Find where the given text appears and provide that cell's center as (X, Y) coordinate. 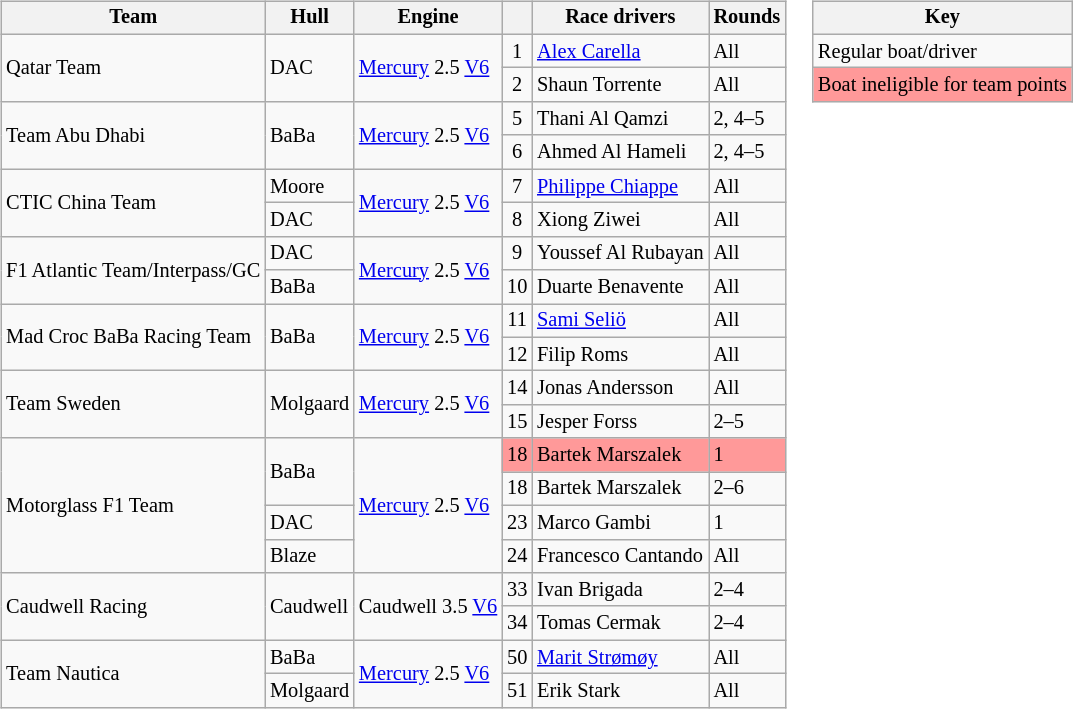
34 (517, 623)
Marco Gambi (620, 522)
Caudwell 3.5 V6 (428, 606)
15 (517, 422)
Moore (310, 186)
8 (517, 220)
Motorglass F1 Team (133, 506)
2–6 (748, 489)
Hull (310, 18)
Team Abu Dhabi (133, 136)
Mad Croc BaBa Racing Team (133, 338)
Sami Seliö (620, 321)
7 (517, 186)
F1 Atlantic Team/Interpass/GC (133, 270)
Erik Stark (620, 691)
6 (517, 152)
Thani Al Qamzi (620, 119)
10 (517, 287)
Ahmed Al Hameli (620, 152)
Duarte Benavente (620, 287)
50 (517, 657)
Alex Carella (620, 51)
Race drivers (620, 18)
12 (517, 354)
Caudwell (310, 606)
33 (517, 590)
Tomas Cermak (620, 623)
Boat ineligible for team points (942, 85)
Shaun Torrente (620, 85)
2–5 (748, 422)
Engine (428, 18)
Marit Strømøy (620, 657)
5 (517, 119)
Francesco Cantando (620, 556)
Jesper Forss (620, 422)
51 (517, 691)
Rounds (748, 18)
Team Nautica (133, 674)
Xiong Ziwei (620, 220)
Filip Roms (620, 354)
Blaze (310, 556)
11 (517, 321)
9 (517, 253)
Qatar Team (133, 68)
Philippe Chiappe (620, 186)
Youssef Al Rubayan (620, 253)
14 (517, 388)
CTIC China Team (133, 202)
Ivan Brigada (620, 590)
24 (517, 556)
Key (942, 18)
23 (517, 522)
Caudwell Racing (133, 606)
Team (133, 18)
Jonas Andersson (620, 388)
2 (517, 85)
Regular boat/driver (942, 51)
Team Sweden (133, 404)
